Detect which cell encompasses the target text, then output its (X, Y) center coordinate. 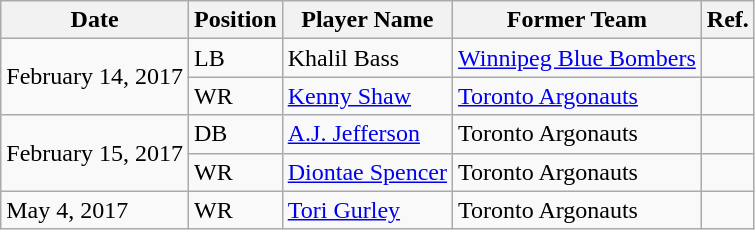
Kenny Shaw (367, 96)
Position (235, 20)
LB (235, 58)
Khalil Bass (367, 58)
Date (95, 20)
Former Team (578, 20)
May 4, 2017 (95, 210)
A.J. Jefferson (367, 134)
DB (235, 134)
Player Name (367, 20)
February 15, 2017 (95, 153)
Ref. (728, 20)
Winnipeg Blue Bombers (578, 58)
Tori Gurley (367, 210)
February 14, 2017 (95, 77)
Diontae Spencer (367, 172)
